Return (x, y) of the center of cell containing provided text 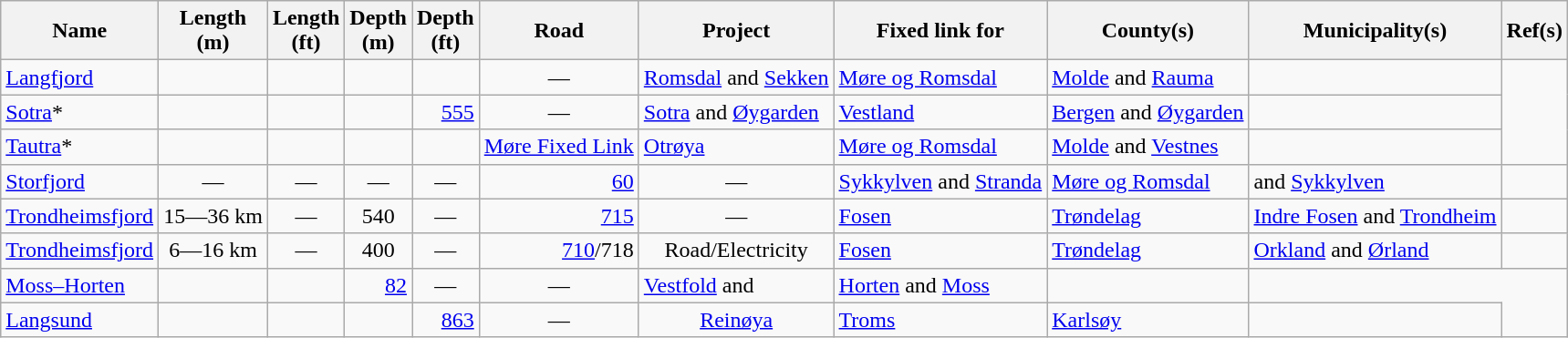
60 (558, 181)
Depth(ft) (446, 31)
863 (446, 320)
Tautra* (80, 147)
Ref(s) (1534, 31)
Møre Fixed Link (558, 147)
Municipality(s) (1376, 31)
Troms (940, 320)
Langfjord (80, 77)
Name (80, 31)
Sotra* (80, 112)
Project (736, 31)
Reinøya (736, 320)
Depth(m) (379, 31)
Karlsøy (1147, 320)
Molde and Rauma (1147, 77)
Vestland (940, 112)
Length(m) (213, 31)
Vestfold and (736, 285)
Orkland and Ørland (1376, 251)
Moss–Horten (80, 285)
Langsund (80, 320)
Storfjord (80, 181)
400 (379, 251)
Otrøya (736, 147)
715 (558, 216)
540 (379, 216)
Horten and Moss (940, 285)
Molde and Vestnes (1147, 147)
Romsdal and Sekken (736, 77)
555 (446, 112)
Sykkylven and Stranda (940, 181)
Bergen and Øygarden (1147, 112)
15—36 km (213, 216)
and Sykkylven (1376, 181)
Fixed link for (940, 31)
Road (558, 31)
Sotra and Øygarden (736, 112)
County(s) (1147, 31)
Road/Electricity (736, 251)
6—16 km (213, 251)
Length(ft) (306, 31)
710/718 (558, 251)
82 (379, 285)
Indre Fosen and Trondheim (1376, 216)
